Output the [x, y] coordinate of the center of the cell containing the given text.  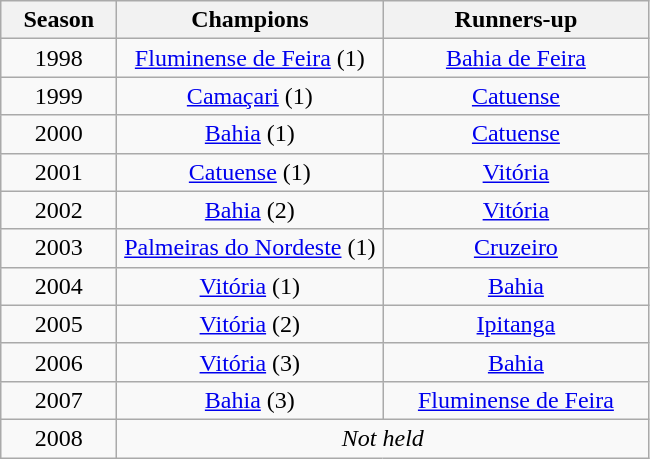
Bahia (1) [250, 134]
2007 [59, 400]
Vitória (3) [250, 362]
Fluminense de Feira [516, 400]
Bahia (2) [250, 210]
Runners-up [516, 20]
2004 [59, 286]
Palmeiras do Nordeste (1) [250, 248]
Vitória (2) [250, 324]
Ipitanga [516, 324]
Not held [383, 438]
Cruzeiro [516, 248]
2006 [59, 362]
Vitória (1) [250, 286]
2001 [59, 172]
Fluminense de Feira (1) [250, 58]
Bahia (3) [250, 400]
2000 [59, 134]
Champions [250, 20]
Bahia de Feira [516, 58]
Season [59, 20]
Camaçari (1) [250, 96]
1998 [59, 58]
2002 [59, 210]
1999 [59, 96]
2003 [59, 248]
Catuense (1) [250, 172]
2008 [59, 438]
2005 [59, 324]
